Detect which cell encompasses the target text, then output its [X, Y] center coordinate. 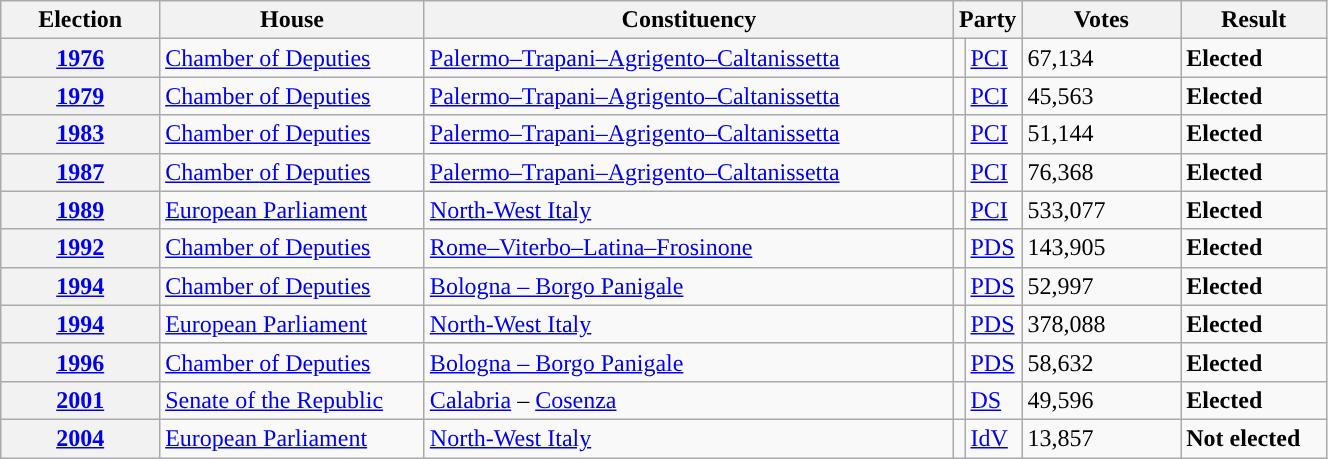
45,563 [1102, 96]
1987 [80, 172]
58,632 [1102, 362]
67,134 [1102, 58]
DS [994, 400]
533,077 [1102, 210]
1992 [80, 248]
143,905 [1102, 248]
52,997 [1102, 286]
1989 [80, 210]
1976 [80, 58]
Senate of the Republic [292, 400]
IdV [994, 438]
1983 [80, 134]
13,857 [1102, 438]
1996 [80, 362]
Not elected [1254, 438]
Party [988, 20]
49,596 [1102, 400]
378,088 [1102, 324]
2001 [80, 400]
Election [80, 20]
1979 [80, 96]
Result [1254, 20]
House [292, 20]
Votes [1102, 20]
51,144 [1102, 134]
76,368 [1102, 172]
Rome–Viterbo–Latina–Frosinone [688, 248]
Constituency [688, 20]
2004 [80, 438]
Calabria – Cosenza [688, 400]
